For the text-containing cell, return its midpoint in (X, Y) coordinate format. 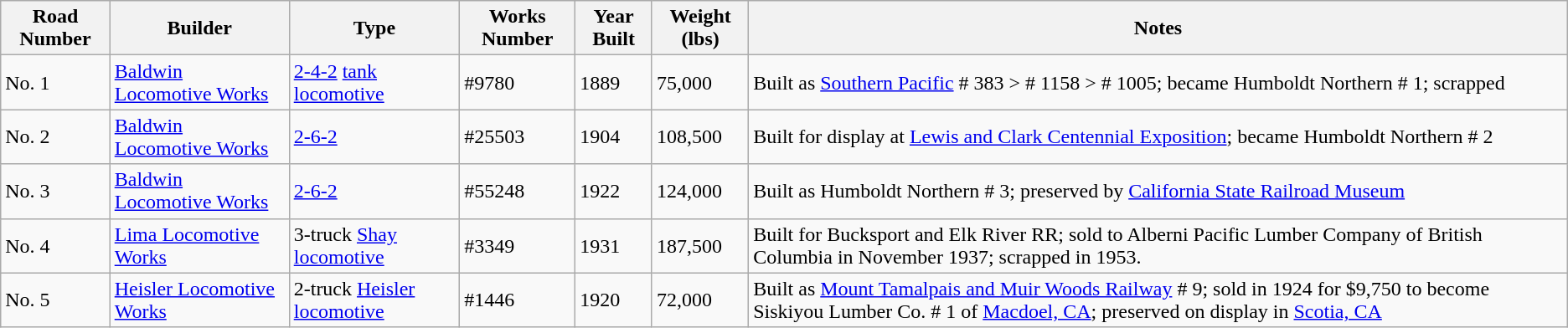
75,000 (700, 82)
2-truck Heisler locomotive (374, 300)
Type (374, 28)
No. 3 (55, 191)
Notes (1158, 28)
3-truck Shay locomotive (374, 246)
1904 (614, 137)
Road Number (55, 28)
2-4-2 tank locomotive (374, 82)
1922 (614, 191)
Works Number (518, 28)
#25503 (518, 137)
Year Built (614, 28)
72,000 (700, 300)
Built for Bucksport and Elk River RR; sold to Alberni Pacific Lumber Company of British Columbia in November 1937; scrapped in 1953. (1158, 246)
Weight (lbs) (700, 28)
Heisler Locomotive Works (199, 300)
#9780 (518, 82)
No. 4 (55, 246)
108,500 (700, 137)
Built as Humboldt Northern # 3; preserved by California State Railroad Museum (1158, 191)
No. 1 (55, 82)
#1446 (518, 300)
1889 (614, 82)
#55248 (518, 191)
No. 5 (55, 300)
Builder (199, 28)
Built as Southern Pacific # 383 > # 1158 > # 1005; became Humboldt Northern # 1; scrapped (1158, 82)
Lima Locomotive Works (199, 246)
124,000 (700, 191)
#3349 (518, 246)
No. 2 (55, 137)
Built for display at Lewis and Clark Centennial Exposition; became Humboldt Northern # 2 (1158, 137)
1920 (614, 300)
187,500 (700, 246)
1931 (614, 246)
